From the cell containing the given text, extract its center point as [x, y] coordinate. 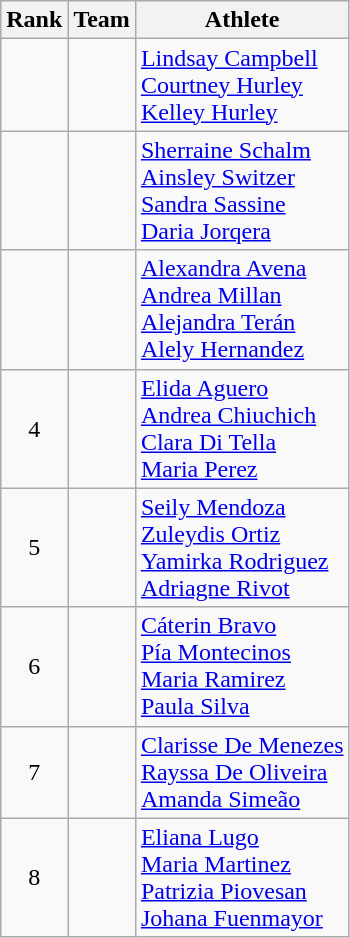
6 [34, 666]
5 [34, 548]
Rank [34, 20]
Team [102, 20]
Elida AgueroAndrea ChiuchichClara Di TellaMaria Perez [242, 428]
Clarisse De MenezesRayssa De OliveiraAmanda Simeão [242, 772]
Cáterin BravoPía MontecinosMaria RamirezPaula Silva [242, 666]
Lindsay CampbellCourtney HurleyKelley Hurley [242, 85]
Seily MendozaZuleydis OrtizYamirka RodriguezAdriagne Rivot [242, 548]
Eliana LugoMaria MartinezPatrizia PiovesanJohana Fuenmayor [242, 878]
7 [34, 772]
Athlete [242, 20]
4 [34, 428]
8 [34, 878]
Sherraine SchalmAinsley SwitzerSandra SassineDaria Jorqera [242, 190]
Alexandra AvenaAndrea MillanAlejandra TeránAlely Hernandez [242, 310]
